Identify which cell holds the provided text, then report its [x, y] central coordinate. 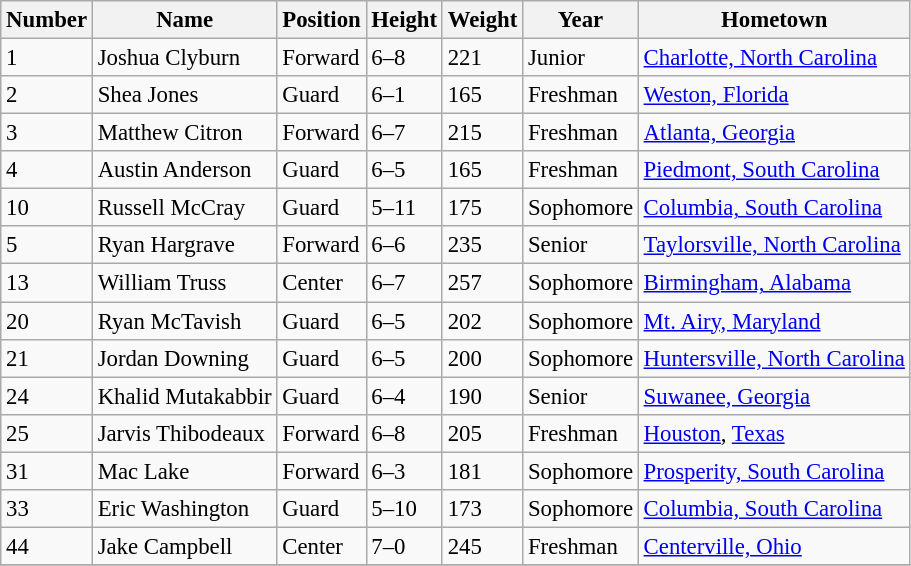
13 [47, 283]
4 [47, 170]
Jordan Downing [184, 358]
Shea Jones [184, 95]
181 [482, 471]
Jarvis Thibodeaux [184, 433]
24 [47, 396]
173 [482, 509]
Eric Washington [184, 509]
Weston, Florida [774, 95]
Prosperity, South Carolina [774, 471]
Atlanta, Georgia [774, 133]
Hometown [774, 20]
Weight [482, 20]
44 [47, 546]
Ryan Hargrave [184, 245]
Piedmont, South Carolina [774, 170]
235 [482, 245]
Name [184, 20]
Height [404, 20]
245 [482, 546]
Position [322, 20]
Russell McCray [184, 208]
Mac Lake [184, 471]
257 [482, 283]
5–10 [404, 509]
Charlotte, North Carolina [774, 58]
Khalid Mutakabbir [184, 396]
Austin Anderson [184, 170]
33 [47, 509]
5–11 [404, 208]
Ryan McTavish [184, 321]
221 [482, 58]
Houston, Texas [774, 433]
6–1 [404, 95]
2 [47, 95]
3 [47, 133]
7–0 [404, 546]
Matthew Citron [184, 133]
Suwanee, Georgia [774, 396]
25 [47, 433]
6–6 [404, 245]
Huntersville, North Carolina [774, 358]
31 [47, 471]
190 [482, 396]
Year [581, 20]
205 [482, 433]
Taylorsville, North Carolina [774, 245]
Joshua Clyburn [184, 58]
William Truss [184, 283]
21 [47, 358]
10 [47, 208]
200 [482, 358]
20 [47, 321]
Number [47, 20]
215 [482, 133]
202 [482, 321]
Jake Campbell [184, 546]
5 [47, 245]
Junior [581, 58]
175 [482, 208]
6–3 [404, 471]
1 [47, 58]
Mt. Airy, Maryland [774, 321]
Birmingham, Alabama [774, 283]
Centerville, Ohio [774, 546]
6–4 [404, 396]
